Extract the (x, y) coordinate from the center of the cell holding the provided text.  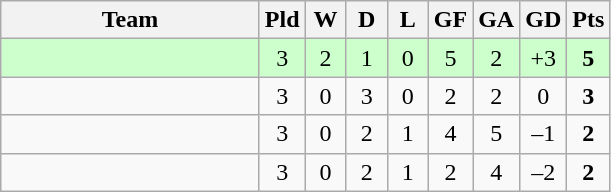
–2 (544, 172)
Team (130, 20)
Pld (282, 20)
GD (544, 20)
–1 (544, 134)
Pts (588, 20)
W (326, 20)
L (408, 20)
+3 (544, 58)
GF (450, 20)
D (366, 20)
GA (496, 20)
